Return (x, y) of the center of cell containing provided text 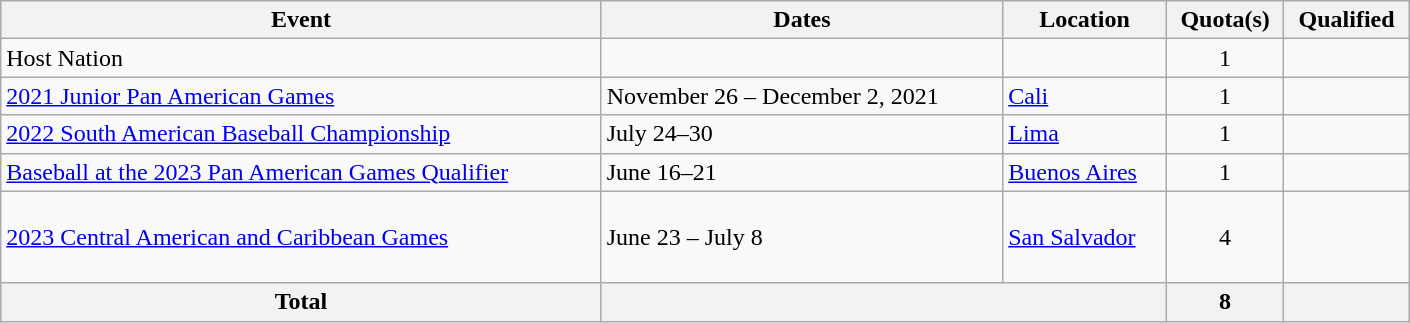
4 (1225, 237)
July 24–30 (802, 134)
8 (1225, 302)
Location (1085, 20)
Buenos Aires (1085, 172)
Qualified (1346, 20)
2023 Central American and Caribbean Games (301, 237)
Lima (1085, 134)
2022 South American Baseball Championship (301, 134)
San Salvador (1085, 237)
Host Nation (301, 58)
Event (301, 20)
Quota(s) (1225, 20)
June 16–21 (802, 172)
June 23 – July 8 (802, 237)
November 26 – December 2, 2021 (802, 96)
Dates (802, 20)
2021 Junior Pan American Games (301, 96)
Total (301, 302)
Cali (1085, 96)
Baseball at the 2023 Pan American Games Qualifier (301, 172)
